Return (x, y) of the center of cell containing provided text 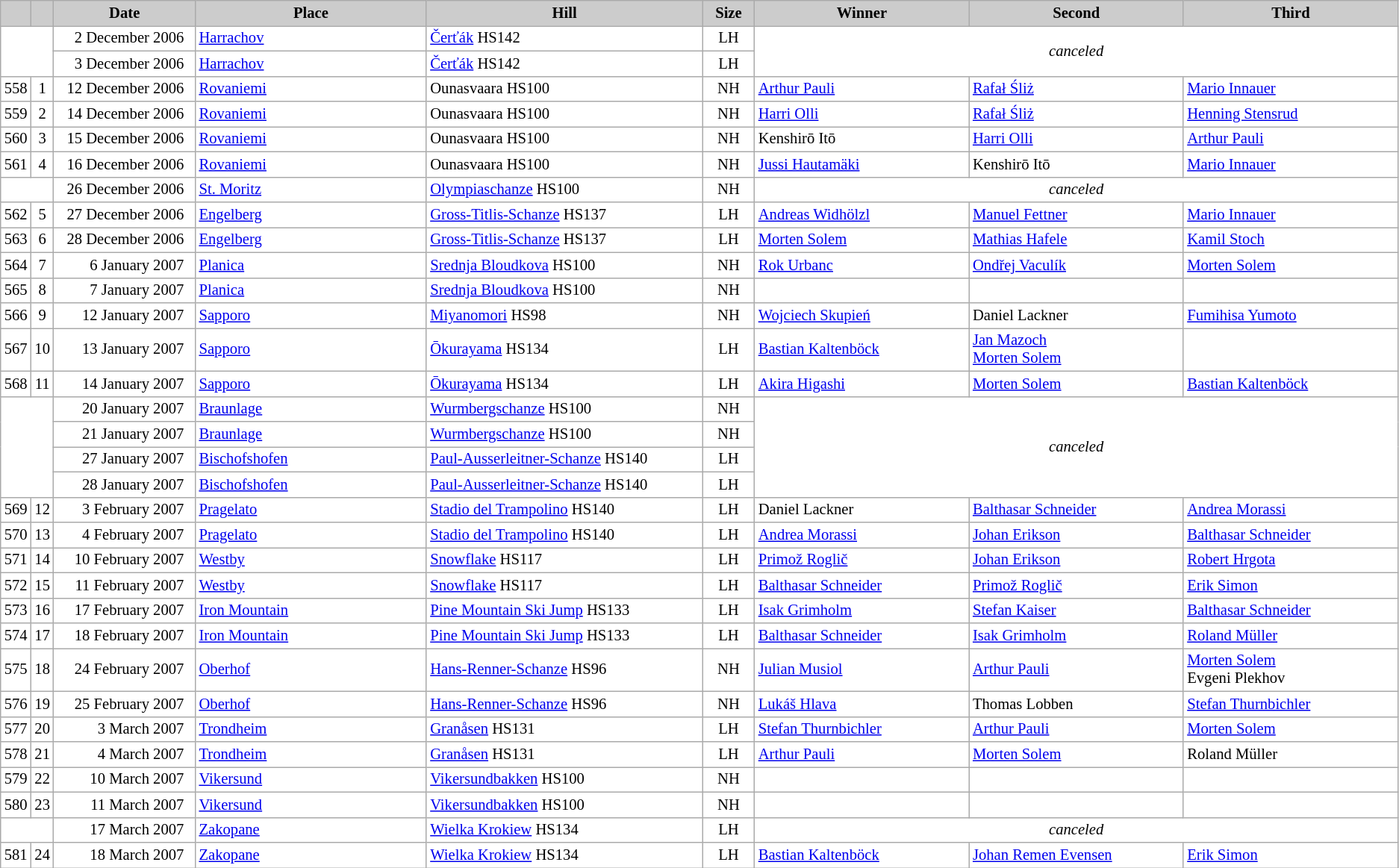
21 January 2007 (125, 434)
572 (16, 585)
5 (42, 214)
18 (42, 669)
10 March 2007 (125, 779)
Robert Hrgota (1290, 560)
568 (16, 384)
559 (16, 114)
St. Moritz (311, 190)
Ondřej Vaculík (1076, 265)
23 (42, 805)
10 February 2007 (125, 560)
558 (16, 89)
566 (16, 316)
2 (42, 114)
Henning Stensrud (1290, 114)
20 (42, 729)
26 December 2006 (125, 190)
570 (16, 535)
13 January 2007 (125, 349)
27 January 2007 (125, 459)
16 (42, 611)
28 January 2007 (125, 484)
569 (16, 510)
15 December 2006 (125, 139)
Johan Remen Evensen (1076, 855)
17 March 2007 (125, 830)
Olympiaschanze HS100 (564, 190)
564 (16, 265)
560 (16, 139)
Morten Solem Evgeni Plekhov (1290, 669)
14 January 2007 (125, 384)
6 (42, 240)
Hill (564, 13)
22 (42, 779)
17 (42, 635)
577 (16, 729)
10 (42, 349)
2 December 2006 (125, 38)
11 (42, 384)
13 (42, 535)
3 (42, 139)
Miyanomori HS98 (564, 316)
580 (16, 805)
8 (42, 290)
561 (16, 164)
11 February 2007 (125, 585)
4 March 2007 (125, 755)
11 March 2007 (125, 805)
1 (42, 89)
Rok Urbanc (861, 265)
Winner (861, 13)
16 December 2006 (125, 164)
Lukáš Hlava (861, 704)
28 December 2006 (125, 240)
571 (16, 560)
15 (42, 585)
18 February 2007 (125, 635)
Size (729, 13)
21 (42, 755)
567 (16, 349)
18 March 2007 (125, 855)
581 (16, 855)
Place (311, 13)
17 February 2007 (125, 611)
25 February 2007 (125, 704)
Stefan Kaiser (1076, 611)
12 January 2007 (125, 316)
579 (16, 779)
6 January 2007 (125, 265)
12 December 2006 (125, 89)
9 (42, 316)
Jussi Hautamäki (861, 164)
Jan Mazoch Morten Solem (1076, 349)
7 January 2007 (125, 290)
575 (16, 669)
578 (16, 755)
Julian Musiol (861, 669)
20 January 2007 (125, 409)
4 (42, 164)
7 (42, 265)
19 (42, 704)
Fumihisa Yumoto (1290, 316)
Second (1076, 13)
3 February 2007 (125, 510)
576 (16, 704)
Andreas Widhölzl (861, 214)
573 (16, 611)
562 (16, 214)
24 (42, 855)
Wojciech Skupień (861, 316)
Akira Higashi (861, 384)
574 (16, 635)
Thomas Lobben (1076, 704)
24 February 2007 (125, 669)
3 March 2007 (125, 729)
Mathias Hafele (1076, 240)
Date (125, 13)
4 February 2007 (125, 535)
14 (42, 560)
3 December 2006 (125, 63)
Kamil Stoch (1290, 240)
27 December 2006 (125, 214)
Manuel Fettner (1076, 214)
12 (42, 510)
Third (1290, 13)
565 (16, 290)
563 (16, 240)
14 December 2006 (125, 114)
